Scan for the cell matching the given text and deliver its [x, y] coordinate at center. 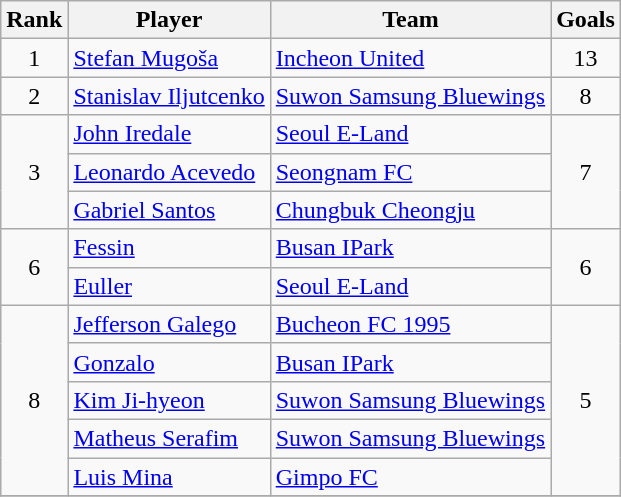
5 [586, 400]
Gimpo FC [410, 477]
Chungbuk Cheongju [410, 210]
Luis Mina [169, 477]
Matheus Serafim [169, 438]
7 [586, 172]
Goals [586, 20]
Gabriel Santos [169, 210]
Leonardo Acevedo [169, 172]
Gonzalo [169, 362]
Euller [169, 286]
Rank [34, 20]
3 [34, 172]
Team [410, 20]
Stefan Mugoša [169, 58]
1 [34, 58]
Kim Ji-hyeon [169, 400]
Incheon United [410, 58]
Jefferson Galego [169, 324]
2 [34, 96]
Seongnam FC [410, 172]
John Iredale [169, 134]
Fessin [169, 248]
Bucheon FC 1995 [410, 324]
Player [169, 20]
13 [586, 58]
Stanislav Iljutcenko [169, 96]
